Extract the (X, Y) coordinate from the center of the cell holding the provided text.  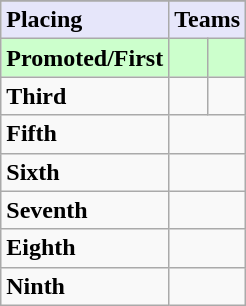
Promoted/First (85, 58)
Ninth (85, 286)
Placing (85, 20)
Seventh (85, 210)
Eighth (85, 248)
Fifth (85, 134)
Third (85, 96)
Teams (208, 20)
Sixth (85, 172)
